Determine the (X, Y) coordinate at the center of the cell enclosing the given text.  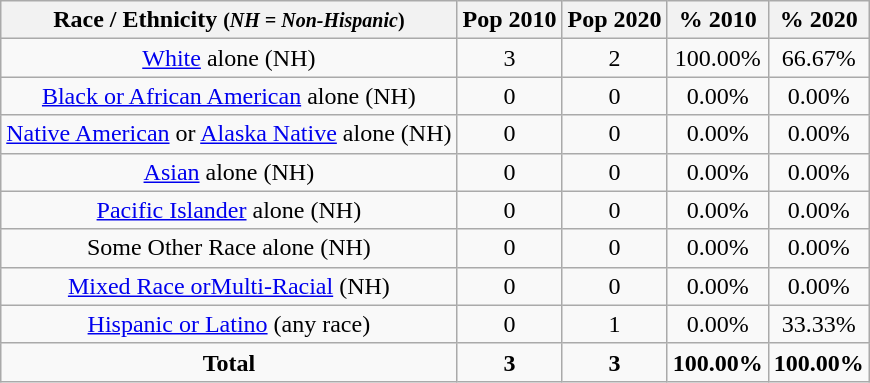
White alone (NH) (229, 58)
Race / Ethnicity (NH = Non-Hispanic) (229, 20)
Native American or Alaska Native alone (NH) (229, 134)
2 (614, 58)
% 2010 (718, 20)
33.33% (818, 324)
% 2020 (818, 20)
Mixed Race orMulti-Racial (NH) (229, 286)
Pop 2010 (510, 20)
Pacific Islander alone (NH) (229, 210)
Black or African American alone (NH) (229, 96)
Pop 2020 (614, 20)
1 (614, 324)
Some Other Race alone (NH) (229, 248)
Asian alone (NH) (229, 172)
Hispanic or Latino (any race) (229, 324)
Total (229, 362)
66.67% (818, 58)
